From the cell containing the given text, extract its center point as [x, y] coordinate. 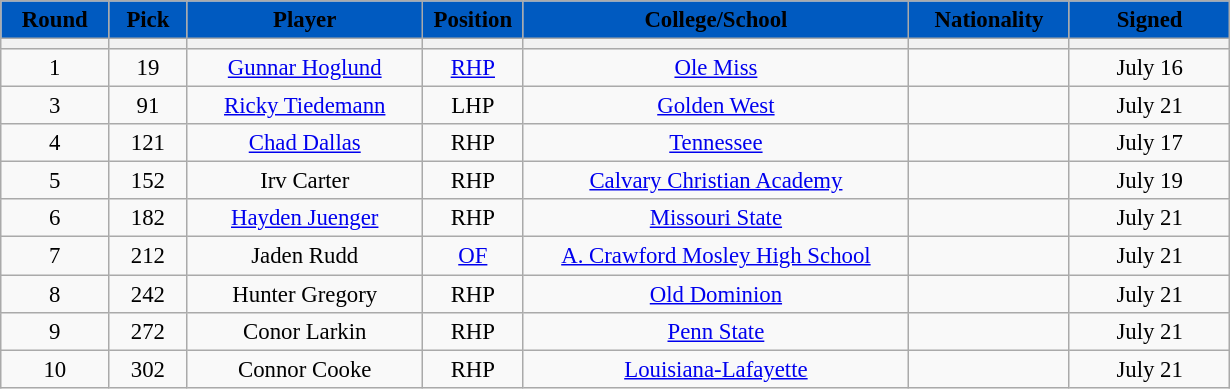
Signed [1150, 20]
LHP [474, 106]
242 [148, 294]
Connor Cooke [305, 369]
Position [474, 20]
302 [148, 369]
Nationality [990, 20]
Jaden Rudd [305, 256]
Hayden Juenger [305, 219]
Chad Dallas [305, 143]
College/School [716, 20]
3 [55, 106]
Pick [148, 20]
8 [55, 294]
Louisiana-Lafayette [716, 369]
5 [55, 181]
OF [474, 256]
1 [55, 68]
121 [148, 143]
272 [148, 331]
Tennessee [716, 143]
9 [55, 331]
Calvary Christian Academy [716, 181]
152 [148, 181]
July 19 [1150, 181]
Ole Miss [716, 68]
July 17 [1150, 143]
Hunter Gregory [305, 294]
Round [55, 20]
Player [305, 20]
Penn State [716, 331]
19 [148, 68]
Conor Larkin [305, 331]
7 [55, 256]
July 16 [1150, 68]
182 [148, 219]
Irv Carter [305, 181]
Ricky Tiedemann [305, 106]
Missouri State [716, 219]
4 [55, 143]
Golden West [716, 106]
91 [148, 106]
212 [148, 256]
Gunnar Hoglund [305, 68]
Old Dominion [716, 294]
10 [55, 369]
A. Crawford Mosley High School [716, 256]
6 [55, 219]
